Search for the cell housing the specified text and yield its [X, Y] center coordinate. 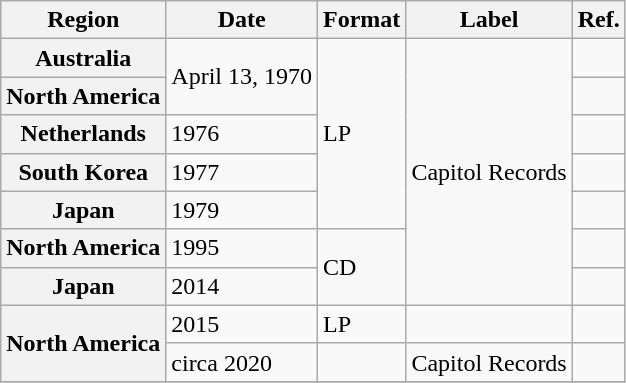
CD [362, 267]
Region [84, 20]
South Korea [84, 172]
1977 [242, 172]
Netherlands [84, 134]
Date [242, 20]
1979 [242, 210]
1976 [242, 134]
Label [489, 20]
2015 [242, 324]
circa 2020 [242, 362]
Ref. [598, 20]
Australia [84, 58]
2014 [242, 286]
1995 [242, 248]
Format [362, 20]
April 13, 1970 [242, 77]
